Return (X, Y) of the center of cell containing provided text 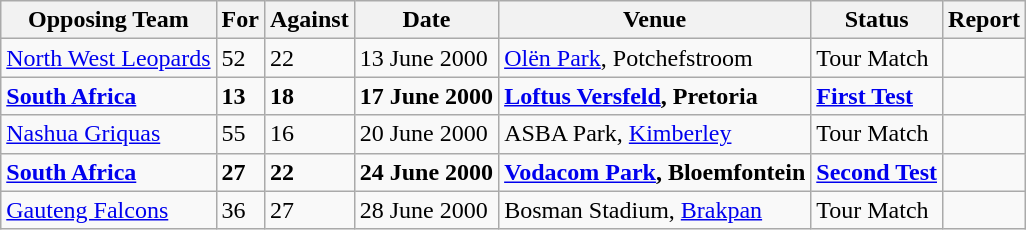
24 June 2000 (426, 172)
Nashua Griquas (108, 134)
16 (309, 134)
Against (309, 20)
Loftus Versfeld, Pretoria (655, 96)
Report (984, 20)
Gauteng Falcons (108, 210)
13 June 2000 (426, 58)
Date (426, 20)
52 (240, 58)
36 (240, 210)
Second Test (877, 172)
Venue (655, 20)
13 (240, 96)
North West Leopards (108, 58)
17 June 2000 (426, 96)
Opposing Team (108, 20)
18 (309, 96)
28 June 2000 (426, 210)
First Test (877, 96)
For (240, 20)
Olën Park, Potchefstroom (655, 58)
20 June 2000 (426, 134)
Status (877, 20)
Bosman Stadium, Brakpan (655, 210)
Vodacom Park, Bloemfontein (655, 172)
55 (240, 134)
ASBA Park, Kimberley (655, 134)
